Identify which cell holds the provided text, then report its [X, Y] central coordinate. 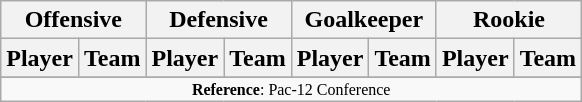
Goalkeeper [364, 20]
Rookie [508, 20]
Reference: Pac-12 Conference [292, 89]
Offensive [74, 20]
Defensive [218, 20]
